Capture the cell that displays the provided text and extract its (X, Y) central coordinate. 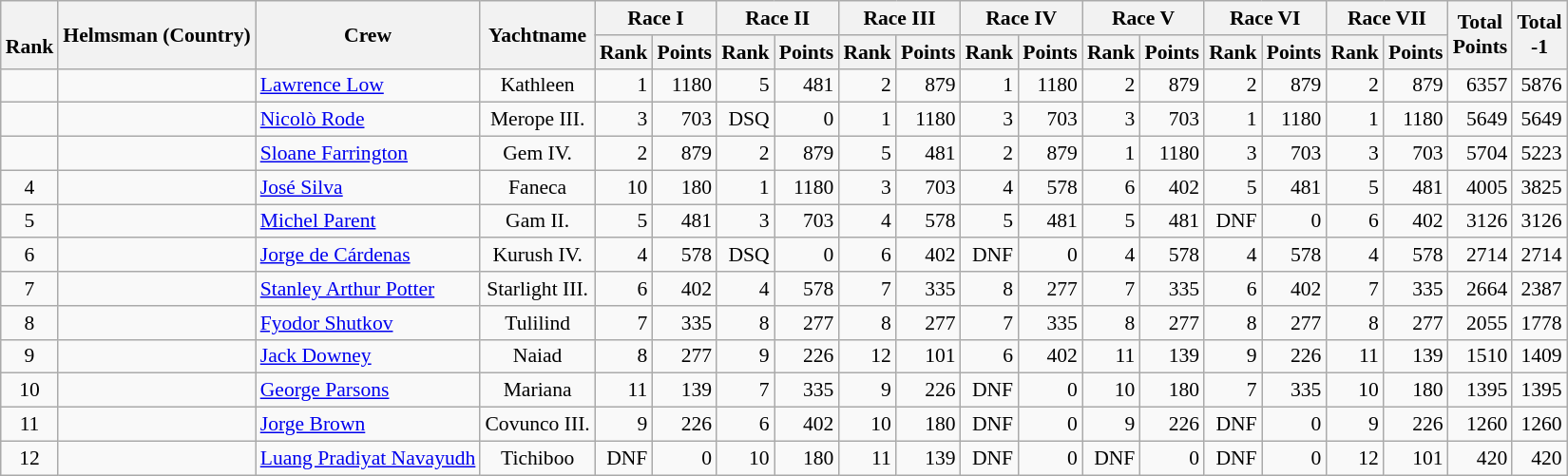
Race V (1143, 18)
Starlight III. (537, 289)
Race VII (1386, 18)
2664 (1481, 289)
Faneca (537, 187)
Jack Downey (369, 356)
Gam II. (537, 221)
George Parsons (369, 390)
6357 (1481, 86)
José Silva (369, 187)
2387 (1539, 289)
Michel Parent (369, 221)
Gem IV. (537, 154)
Helmsman (Country) (156, 34)
Lawrence Low (369, 86)
5704 (1481, 154)
Fyodor Shutkov (369, 323)
Yachtname (537, 34)
Crew (369, 34)
4005 (1481, 187)
Race II (777, 18)
Mariana (537, 390)
2055 (1481, 323)
Sloane Farrington (369, 154)
Merope III. (537, 120)
3825 (1539, 187)
1409 (1539, 356)
Covunco III. (537, 425)
Race VI (1265, 18)
5223 (1539, 154)
Race I (656, 18)
Stanley Arthur Potter (369, 289)
Naiad (537, 356)
Tichiboo (537, 458)
Race IV (1022, 18)
1510 (1481, 356)
5876 (1539, 86)
1778 (1539, 323)
Tulilind (537, 323)
Total Points (1481, 34)
Kurush IV. (537, 256)
Jorge Brown (369, 425)
Race III (899, 18)
Nicolò Rode (369, 120)
Kathleen (537, 86)
Jorge de Cárdenas (369, 256)
Luang Pradiyat Navayudh (369, 458)
Total-1 (1539, 34)
